Identify which cell holds the provided text, then report its (x, y) central coordinate. 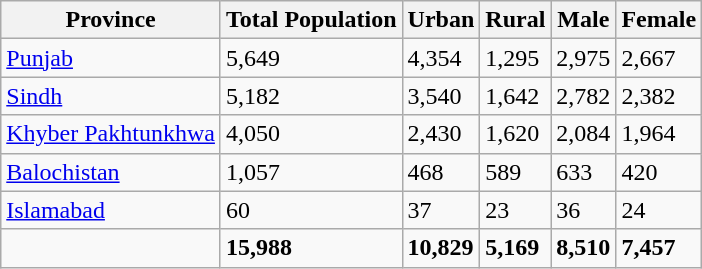
1,057 (311, 172)
2,382 (659, 96)
60 (311, 210)
7,457 (659, 248)
420 (659, 172)
5,169 (516, 248)
Rural (516, 20)
24 (659, 210)
1,620 (516, 134)
Balochistan (111, 172)
Islamabad (111, 210)
Total Population (311, 20)
36 (584, 210)
Male (584, 20)
15,988 (311, 248)
468 (441, 172)
1,295 (516, 58)
37 (441, 210)
Sindh (111, 96)
2,084 (584, 134)
4,050 (311, 134)
589 (516, 172)
8,510 (584, 248)
3,540 (441, 96)
Female (659, 20)
1,642 (516, 96)
2,782 (584, 96)
5,649 (311, 58)
4,354 (441, 58)
Khyber Pakhtunkhwa (111, 134)
2,430 (441, 134)
Punjab (111, 58)
2,975 (584, 58)
5,182 (311, 96)
10,829 (441, 248)
2,667 (659, 58)
Province (111, 20)
Urban (441, 20)
1,964 (659, 134)
633 (584, 172)
23 (516, 210)
